Determine the (x, y) coordinate at the center of the cell enclosing the given text.  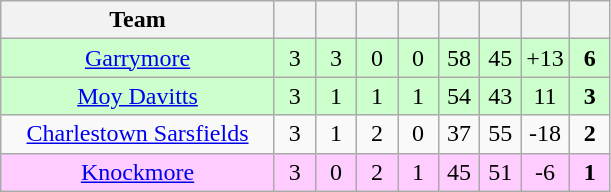
Charlestown Sarsfields (138, 134)
11 (546, 96)
-18 (546, 134)
55 (500, 134)
-6 (546, 172)
Moy Davitts (138, 96)
58 (460, 58)
6 (590, 58)
37 (460, 134)
54 (460, 96)
+13 (546, 58)
Knockmore (138, 172)
Team (138, 20)
Garrymore (138, 58)
51 (500, 172)
43 (500, 96)
